Capture the cell that displays the provided text and extract its [x, y] central coordinate. 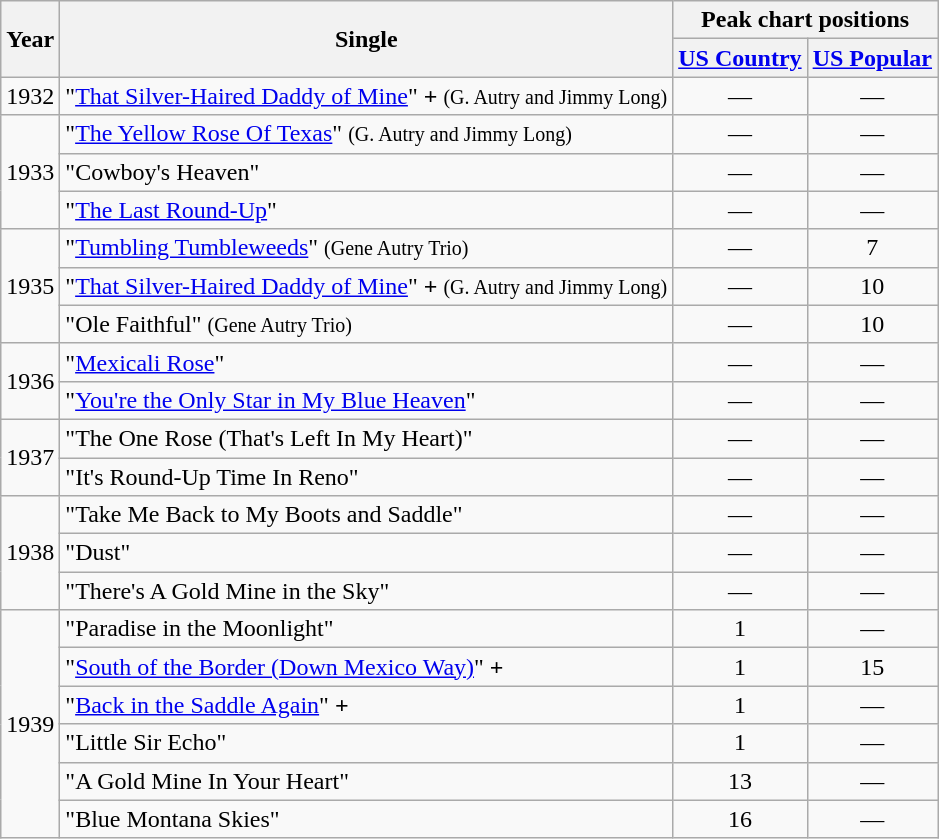
Year [30, 39]
"It's Round-Up Time In Reno" [366, 477]
"Ole Faithful" (Gene Autry Trio) [366, 324]
"Dust" [366, 553]
"Back in the Saddle Again" + [366, 705]
1937 [30, 457]
16 [740, 819]
7 [872, 248]
13 [740, 781]
Peak chart positions [806, 20]
1935 [30, 286]
1932 [30, 96]
"Blue Montana Skies" [366, 819]
"There's A Gold Mine in the Sky" [366, 591]
"Cowboy's Heaven" [366, 172]
US Popular [872, 58]
1938 [30, 553]
15 [872, 667]
"South of the Border (Down Mexico Way)" + [366, 667]
"Paradise in the Moonlight" [366, 629]
"You're the Only Star in My Blue Heaven" [366, 400]
"A Gold Mine In Your Heart" [366, 781]
"The One Rose (That's Left In My Heart)" [366, 438]
"Take Me Back to My Boots and Saddle" [366, 515]
1939 [30, 724]
Single [366, 39]
US Country [740, 58]
1936 [30, 381]
"The Yellow Rose Of Texas" (G. Autry and Jimmy Long) [366, 134]
1933 [30, 172]
"The Last Round-Up" [366, 210]
"Little Sir Echo" [366, 743]
"Mexicali Rose" [366, 362]
"Tumbling Tumbleweeds" (Gene Autry Trio) [366, 248]
